Extract the (x, y) coordinate from the center of the cell holding the provided text.  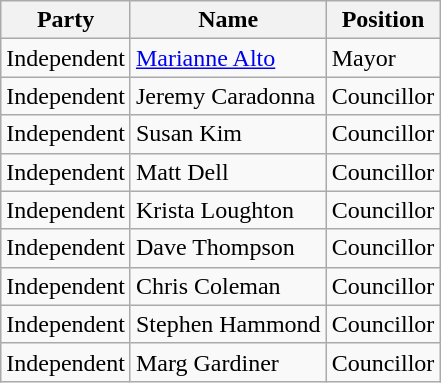
Stephen Hammond (228, 324)
Marianne Alto (228, 58)
Mayor (383, 58)
Party (66, 20)
Marg Gardiner (228, 362)
Name (228, 20)
Position (383, 20)
Matt Dell (228, 172)
Susan Kim (228, 134)
Jeremy Caradonna (228, 96)
Chris Coleman (228, 286)
Krista Loughton (228, 210)
Dave Thompson (228, 248)
